Search for the cell housing the specified text and yield its (x, y) center coordinate. 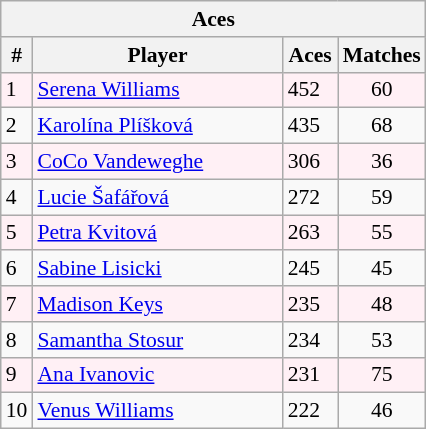
306 (310, 162)
75 (382, 375)
# (17, 55)
2 (17, 126)
45 (382, 269)
4 (17, 197)
Madison Keys (157, 304)
222 (310, 411)
68 (382, 126)
55 (382, 233)
Serena Williams (157, 90)
Karolína Plíšková (157, 126)
234 (310, 340)
3 (17, 162)
36 (382, 162)
Player (157, 55)
435 (310, 126)
6 (17, 269)
9 (17, 375)
Lucie Šafářová (157, 197)
7 (17, 304)
8 (17, 340)
46 (382, 411)
Venus Williams (157, 411)
Matches (382, 55)
Sabine Lisicki (157, 269)
235 (310, 304)
Petra Kvitová (157, 233)
Samantha Stosur (157, 340)
245 (310, 269)
231 (310, 375)
452 (310, 90)
60 (382, 90)
10 (17, 411)
48 (382, 304)
1 (17, 90)
CoCo Vandeweghe (157, 162)
53 (382, 340)
5 (17, 233)
59 (382, 197)
272 (310, 197)
Ana Ivanovic (157, 375)
263 (310, 233)
